Capture the cell that displays the provided text and extract its [X, Y] central coordinate. 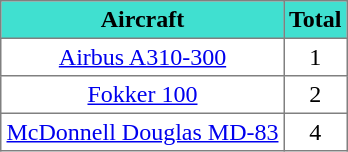
1 [316, 57]
Fokker 100 [142, 95]
Airbus A310-300 [142, 57]
2 [316, 95]
4 [316, 132]
McDonnell Douglas MD-83 [142, 132]
Aircraft [142, 20]
Total [316, 20]
